Detect which cell encompasses the target text, then output its [X, Y] center coordinate. 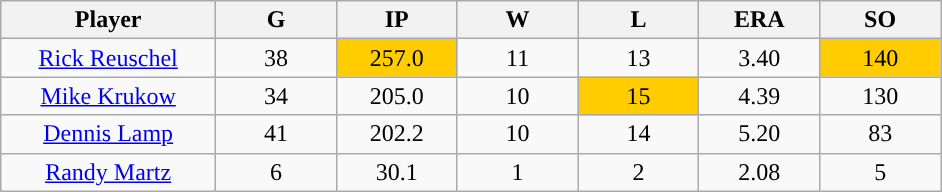
11 [518, 58]
W [518, 20]
Rick Reuschel [108, 58]
L [638, 20]
Dennis Lamp [108, 134]
6 [276, 172]
SO [880, 20]
83 [880, 134]
Randy Martz [108, 172]
Mike Krukow [108, 96]
38 [276, 58]
30.1 [396, 172]
5.20 [760, 134]
205.0 [396, 96]
3.40 [760, 58]
G [276, 20]
14 [638, 134]
Player [108, 20]
5 [880, 172]
2 [638, 172]
257.0 [396, 58]
130 [880, 96]
13 [638, 58]
202.2 [396, 134]
15 [638, 96]
IP [396, 20]
34 [276, 96]
4.39 [760, 96]
ERA [760, 20]
2.08 [760, 172]
1 [518, 172]
41 [276, 134]
140 [880, 58]
